Locate the cell with the specified text and output its [x, y] center coordinate. 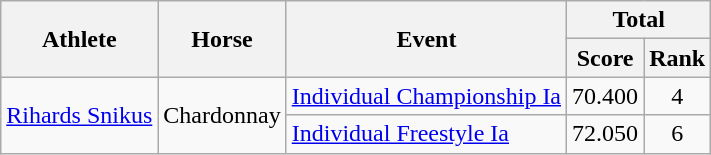
Rihards Snikus [80, 115]
Event [426, 39]
Individual Freestyle Ia [426, 134]
6 [678, 134]
Chardonnay [222, 115]
Horse [222, 39]
4 [678, 96]
Total [639, 20]
70.400 [606, 96]
Athlete [80, 39]
Individual Championship Ia [426, 96]
Rank [678, 58]
72.050 [606, 134]
Score [606, 58]
